Provide the (X, Y) coordinate of the cell's center where the given text is located.  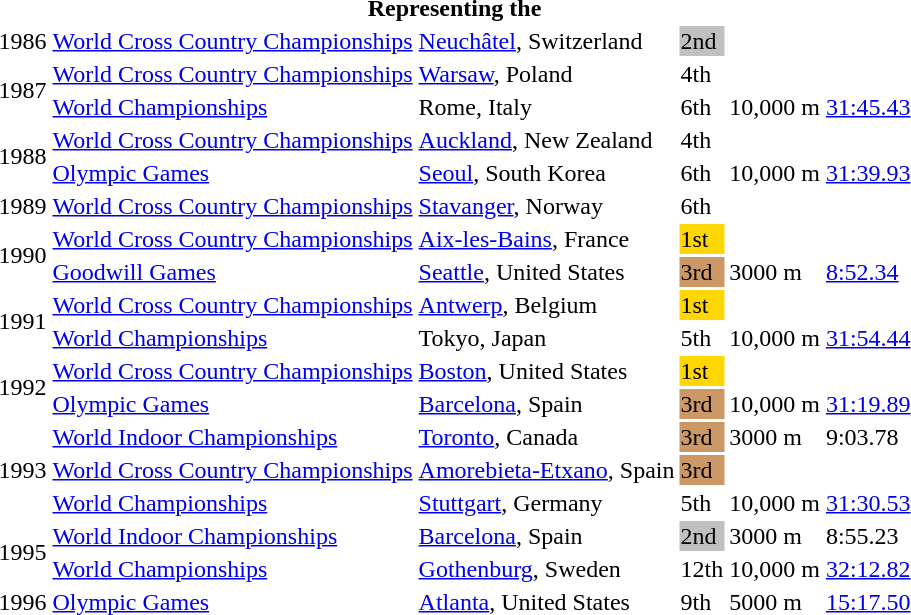
Antwerp, Belgium (546, 305)
Rome, Italy (546, 107)
Seoul, South Korea (546, 173)
Warsaw, Poland (546, 74)
Seattle, United States (546, 272)
Toronto, Canada (546, 437)
Tokyo, Japan (546, 338)
Boston, United States (546, 371)
Gothenburg, Sweden (546, 569)
Stavanger, Norway (546, 206)
Stuttgart, Germany (546, 503)
12th (702, 569)
Auckland, New Zealand (546, 140)
Goodwill Games (232, 272)
Neuchâtel, Switzerland (546, 41)
Amorebieta-Etxano, Spain (546, 470)
Aix-les-Bains, France (546, 239)
